Pinpoint the cell where the given text exists, returning its [X, Y] midpoint coordinate. 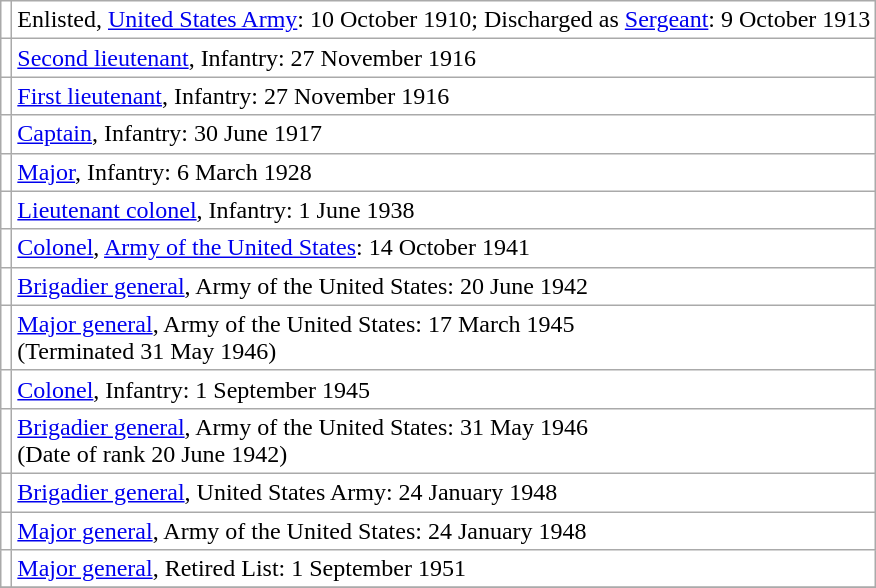
Brigadier general, Army of the United States: 31 May 1946(Date of rank 20 June 1942) [444, 440]
First lieutenant, Infantry: 27 November 1916 [444, 96]
Captain, Infantry: 30 June 1917 [444, 134]
Second lieutenant, Infantry: 27 November 1916 [444, 58]
Major general, Army of the United States: 24 January 1948 [444, 531]
Major general, Army of the United States: 17 March 1945(Terminated 31 May 1946) [444, 338]
Major, Infantry: 6 March 1928 [444, 172]
Colonel, Infantry: 1 September 1945 [444, 389]
Enlisted, United States Army: 10 October 1910; Discharged as Sergeant: 9 October 1913 [444, 20]
Brigadier general, Army of the United States: 20 June 1942 [444, 286]
Brigadier general, United States Army: 24 January 1948 [444, 492]
Colonel, Army of the United States: 14 October 1941 [444, 248]
Lieutenant colonel, Infantry: 1 June 1938 [444, 210]
Major general, Retired List: 1 September 1951 [444, 569]
